Locate the cell with the specified text and output its [x, y] center coordinate. 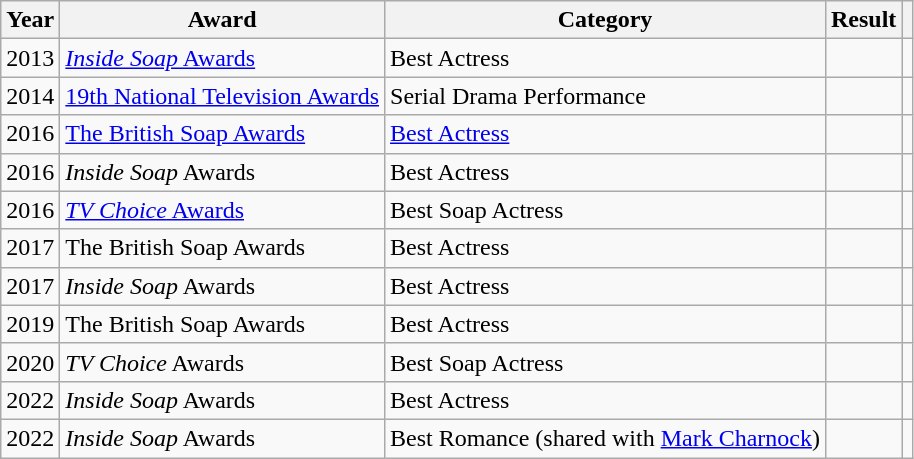
Award [222, 20]
2014 [30, 96]
Category [606, 20]
2013 [30, 58]
Result [863, 20]
Best Romance (shared with Mark Charnock) [606, 438]
19th National Television Awards [222, 96]
2019 [30, 324]
Serial Drama Performance [606, 96]
2020 [30, 362]
Year [30, 20]
